Scan for the cell matching the given text and deliver its [X, Y] coordinate at center. 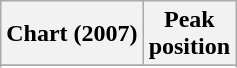
Peakposition [189, 34]
Chart (2007) [72, 34]
